Return the (x, y) coordinate for the center point of the cell that contains the specified text.  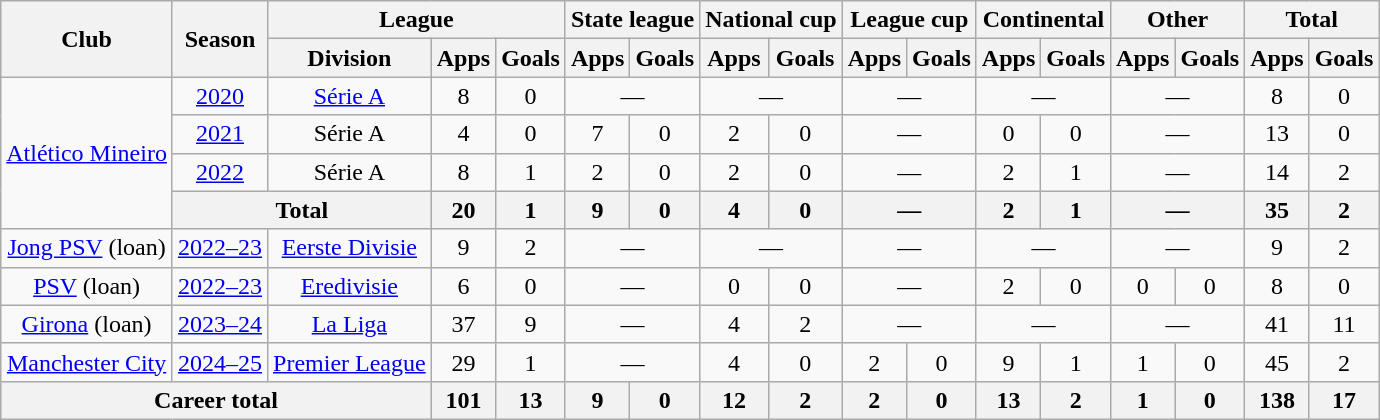
20 (463, 210)
La Liga (350, 324)
Club (87, 39)
Season (220, 39)
2021 (220, 134)
6 (463, 286)
National cup (771, 20)
35 (1277, 210)
Eerste Divisie (350, 248)
138 (1277, 400)
2020 (220, 96)
2023–24 (220, 324)
7 (597, 134)
Career total (216, 400)
41 (1277, 324)
PSV (loan) (87, 286)
Division (350, 58)
Girona (loan) (87, 324)
Premier League (350, 362)
37 (463, 324)
11 (1344, 324)
14 (1277, 172)
Eredivisie (350, 286)
League cup (909, 20)
League (417, 20)
Continental (1043, 20)
Jong PSV (loan) (87, 248)
29 (463, 362)
Manchester City (87, 362)
Other (1178, 20)
12 (734, 400)
Atlético Mineiro (87, 153)
17 (1344, 400)
45 (1277, 362)
2022 (220, 172)
State league (632, 20)
101 (463, 400)
2024–25 (220, 362)
